Search for the cell housing the specified text and yield its (X, Y) center coordinate. 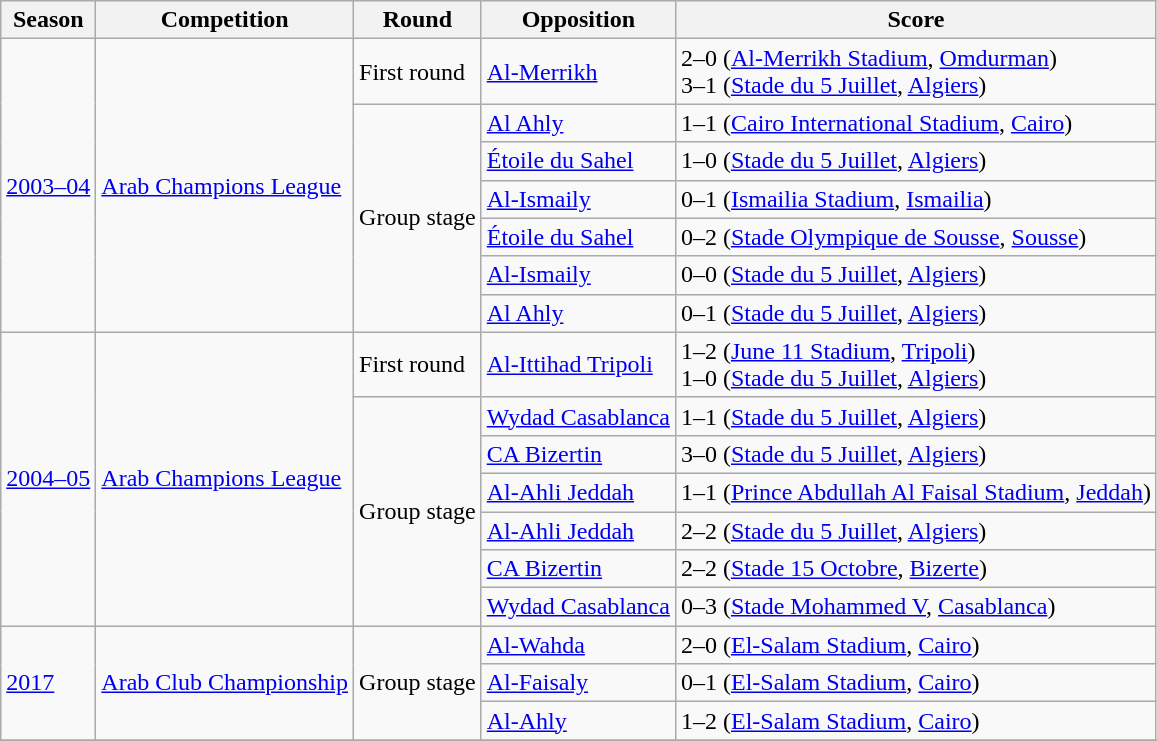
Season (48, 20)
Al-Faisaly (578, 683)
Competition (225, 20)
Al-Merrikh (578, 72)
2–0 (Al-Merrikh Stadium, Omdurman)3–1 (Stade du 5 Juillet, Algiers) (916, 72)
0–0 (Stade du 5 Juillet, Algiers) (916, 275)
1–0 (Stade du 5 Juillet, Algiers) (916, 161)
Al-Ahly (578, 721)
2–0 (El-Salam Stadium, Cairo) (916, 645)
2–2 (Stade 15 Octobre, Bizerte) (916, 569)
1–1 (Cairo International Stadium, Cairo) (916, 123)
0–2 (Stade Olympique de Sousse, Sousse) (916, 237)
2–2 (Stade du 5 Juillet, Algiers) (916, 531)
0–1 (El-Salam Stadium, Cairo) (916, 683)
1–2 (June 11 Stadium, Tripoli)1–0 (Stade du 5 Juillet, Algiers) (916, 364)
1–2 (El-Salam Stadium, Cairo) (916, 721)
1–1 (Stade du 5 Juillet, Algiers) (916, 416)
3–0 (Stade du 5 Juillet, Algiers) (916, 454)
0–1 (Ismailia Stadium, Ismailia) (916, 199)
2004–05 (48, 478)
Al-Wahda (578, 645)
Opposition (578, 20)
Score (916, 20)
2017 (48, 683)
1–1 (Prince Abdullah Al Faisal Stadium, Jeddah) (916, 492)
0–1 (Stade du 5 Juillet, Algiers) (916, 313)
Arab Club Championship (225, 683)
0–3 (Stade Mohammed V, Casablanca) (916, 607)
2003–04 (48, 186)
Round (418, 20)
Al-Ittihad Tripoli (578, 364)
